Pinpoint the cell where the given text exists, returning its [X, Y] midpoint coordinate. 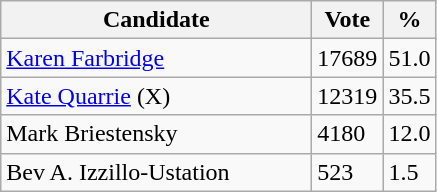
35.5 [410, 96]
51.0 [410, 58]
Karen Farbridge [156, 58]
Vote [348, 20]
4180 [348, 134]
17689 [348, 58]
12319 [348, 96]
1.5 [410, 172]
12.0 [410, 134]
Kate Quarrie (X) [156, 96]
Mark Briestensky [156, 134]
Candidate [156, 20]
523 [348, 172]
% [410, 20]
Bev A. Izzillo-Ustation [156, 172]
